Return [x, y] of the center of cell containing provided text 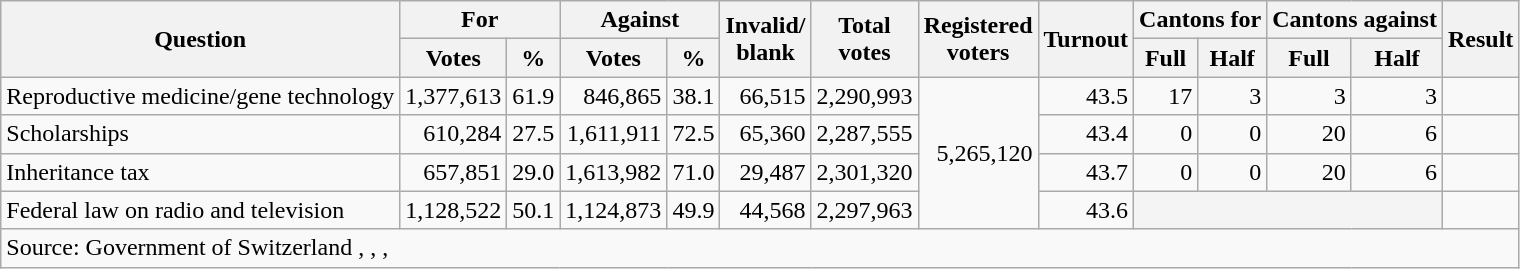
Invalid/blank [766, 39]
657,851 [454, 172]
1,124,873 [614, 210]
2,297,963 [864, 210]
65,360 [766, 134]
1,613,982 [614, 172]
50.1 [534, 210]
Totalvotes [864, 39]
Result [1480, 39]
66,515 [766, 96]
43.7 [1086, 172]
72.5 [694, 134]
1,611,911 [614, 134]
Question [200, 39]
Scholarships [200, 134]
Turnout [1086, 39]
846,865 [614, 96]
1,128,522 [454, 210]
43.4 [1086, 134]
1,377,613 [454, 96]
For [480, 20]
5,265,120 [978, 153]
38.1 [694, 96]
2,287,555 [864, 134]
44,568 [766, 210]
43.5 [1086, 96]
71.0 [694, 172]
49.9 [694, 210]
2,290,993 [864, 96]
Against [640, 20]
43.6 [1086, 210]
27.5 [534, 134]
Source: Government of Switzerland , , , [760, 248]
Registeredvoters [978, 39]
61.9 [534, 96]
2,301,320 [864, 172]
Inheritance tax [200, 172]
Reproductive medicine/gene technology [200, 96]
29,487 [766, 172]
17 [1166, 96]
Cantons for [1200, 20]
29.0 [534, 172]
Cantons against [1355, 20]
610,284 [454, 134]
Federal law on radio and television [200, 210]
